Locate the cell with the specified text and output its (X, Y) center coordinate. 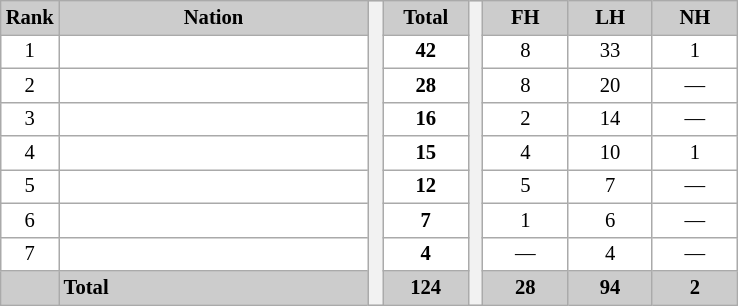
94 (610, 287)
12 (426, 186)
Rank (30, 17)
Nation (214, 17)
FH (526, 17)
3 (30, 119)
14 (610, 119)
NH (694, 17)
33 (610, 51)
42 (426, 51)
15 (426, 153)
16 (426, 119)
124 (426, 287)
20 (610, 85)
10 (610, 153)
LH (610, 17)
